For the text-containing cell, return its midpoint in [X, Y] coordinate format. 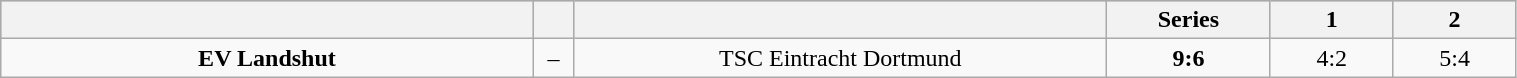
TSC Eintracht Dortmund [840, 58]
– [554, 58]
5:4 [1454, 58]
1 [1332, 20]
9:6 [1189, 58]
Series [1189, 20]
4:2 [1332, 58]
2 [1454, 20]
EV Landshut [267, 58]
